Detect which cell encompasses the target text, then output its [x, y] center coordinate. 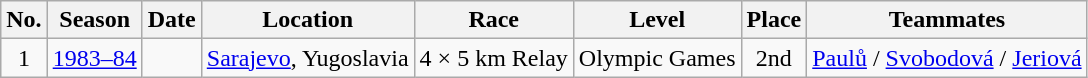
Race [494, 20]
Paulů / Svobodová / Jeriová [947, 58]
Season [94, 20]
1 [24, 58]
Location [308, 20]
4 × 5 km Relay [494, 58]
Place [774, 20]
Date [172, 20]
2nd [774, 58]
Sarajevo, Yugoslavia [308, 58]
Teammates [947, 20]
1983–84 [94, 58]
Level [657, 20]
Olympic Games [657, 58]
No. [24, 20]
